Scan for the cell matching the given text and deliver its (x, y) coordinate at center. 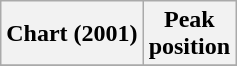
Chart (2001) (72, 34)
Peakposition (189, 34)
